Capture the cell that displays the provided text and extract its (x, y) central coordinate. 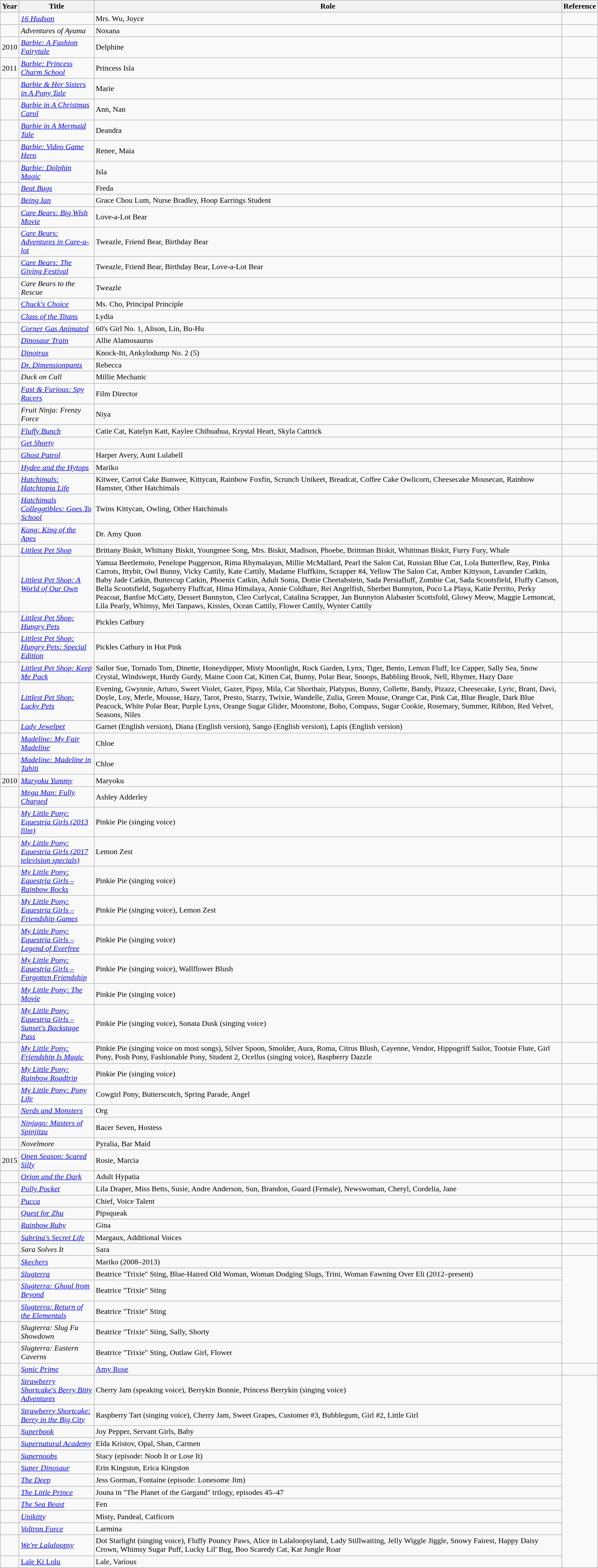
Supernatural Academy (57, 1443)
Gina (328, 1225)
2011 (10, 68)
The Deep (57, 1480)
Jouna in "The Planet of the Gargand" trilogy, episodes 45–47 (328, 1492)
Madeline: Madeline in Tahiti (57, 764)
Margaux, Additional Voices (328, 1238)
Freda (328, 188)
Ann, Nan (328, 109)
Lale, Various (328, 1562)
Dr. Amy Quon (328, 534)
My Little Pony: Equestria Girls – Sunset's Backstage Pass (57, 1024)
Marie (328, 89)
Unikitty (57, 1517)
My Little Pony: Equestria Girls – Rainbow Rocks (57, 881)
Pinkie Pie (singing voice), Wallflower Blush (328, 969)
Amy Rose (328, 1369)
Pinkie Pie (singing voice), Sonata Dusk (singing voice) (328, 1024)
Ashley Adderley (328, 797)
Barbie: Dolphin Magic (57, 172)
Cowgirl Pony, Butterscotch, Spring Parade, Angel (328, 1095)
Catie Cat, Katelyn Katt, Kaylee Chihuahua, Krystal Heart, Skyla Cattrick (328, 431)
Isla (328, 172)
Pucca (57, 1201)
Ninjago: Masters of Spinjitzu (57, 1127)
My Little Pony: The Movie (57, 994)
My Little Pony: Equestria Girls – Legend of Everfree (57, 940)
Dinosaur Train (57, 341)
Mrs. Wu, Joyce (328, 19)
Ms. Cho, Principal Principle (328, 304)
My Little Pony: Equestria Girls – Forgotten Friendship (57, 969)
Delphine (328, 47)
Lady Jewelpet (57, 727)
Littlest Pet Shop (57, 550)
Care Bears to the Rescue (57, 288)
The Little Prince (57, 1492)
Rainbow Ruby (57, 1225)
Fast & Furious: Spy Racers (57, 393)
Rosie, Marcia (328, 1160)
Allie Alamosaurus (328, 341)
Elda Kristov, Opal, Shan, Carmen (328, 1443)
Rebecca (328, 365)
Jess Gorman, Fontaine (episode: Lonesome Jim) (328, 1480)
Madeline: My Fair Madeline (57, 743)
Hatchimals Colleggtibles: Goes To School (57, 509)
Raspberry Tart (singing voice), Cherry Jam, Sweet Grapes, Customer #3, Bubblegum, Girl #2, Little Girl (328, 1415)
Barbie & Her Sisters in A Pony Tale (57, 89)
Fluffy Bunch (57, 431)
Slugterra: Ghoul from Beyond (57, 1291)
Care Bears: Adventures in Care-a-lot (57, 242)
Lila Draper, Miss Betts, Susie, Andre Anderson, Sun, Brandon, Guard (Female), Newswoman, Cheryl, Cordelia, Jane (328, 1189)
Littlest Pet Shop: Hungry Pets: Special Edition (57, 647)
Barbie: Video Game Hero (57, 151)
Lemon Zest (328, 851)
Voltron Force (57, 1529)
Super Dinosaur (57, 1468)
My Little Pony: Equestria Girls (2017 television specials) (57, 851)
Beat Bugs (57, 188)
Brittany Biskit, Whittany Biskit, Youngmee Song, Mrs. Biskit, Madison, Phoebe, Brittman Biskit, Whittman Biskit, Furry Fury, Whale (328, 550)
Nerds and Monsters (57, 1111)
Role (328, 6)
Pyralia, Bar Maid (328, 1144)
Stacy (episode: Noob It or Lose It) (328, 1456)
Mariko (2008–2013) (328, 1262)
Pipsqueak (328, 1213)
Larmina (328, 1529)
Misty, Pandeal, Catficorn (328, 1517)
Hatchimals: Hatchtopia Life (57, 484)
Adventures of Ayuma (57, 31)
Sonic Prime (57, 1369)
Get Shorty (57, 443)
Strawberry Shortcake: Berry in the Big City (57, 1415)
Harper Avery, Aunt Lulabell (328, 455)
Princess Isla (328, 68)
Care Bears: The Giving Festival (57, 267)
Maryoku (328, 780)
Being Ian (57, 200)
Littlest Pet Shop: Keep Me Pack (57, 672)
Class of the Titans (57, 316)
Superbook (57, 1431)
Deandra (328, 130)
Erin Kingston, Erica Kingston (328, 1468)
2015 (10, 1160)
Tweazle, Friend Bear, Birthday Bear (328, 242)
Chief, Voice Talent (328, 1201)
Pinkie Pie (singing voice), Lemon Zest (328, 910)
My Little Pony: Pony Life (57, 1095)
Quest for Zhu (57, 1213)
Millie Mechanic (328, 377)
Orion and the Dark (57, 1177)
Title (57, 6)
Knock-Itt, Ankylodump No. 2 (5) (328, 353)
Beatrice "Trixie" Sting, Blue-Haired Old Woman, Woman Dodging Slugs, Trini, Woman Fawning Over Eli (2012–present) (328, 1274)
Org (328, 1111)
Noxana (328, 31)
Love-a-Lot Bear (328, 216)
Maryoku Yummy (57, 780)
16 Hudson (57, 19)
Skechers (57, 1262)
My Little Pony: Friendship Is Magic (57, 1053)
Joy Pepper, Servant Girls, Baby (328, 1431)
Polly Pocket (57, 1189)
The Sea Beast (57, 1504)
Care Bears: Big Wish Movie (57, 216)
Chuck's Choice (57, 304)
Lydia (328, 316)
Barbie: Princess Charm School (57, 68)
Slugterra: Eastern Caverns (57, 1352)
Niya (328, 414)
Fen (328, 1504)
Pickles Catbury (328, 622)
Renee, Maia (328, 151)
Beatrice "Trixie" Sting, Outlaw Girl, Flower (328, 1352)
Littlest Pet Shop: Hungry Pets (57, 622)
Hydee and the Hytops (57, 467)
Tweazle, Friend Bear, Birthday Bear, Love-a-Lot Bear (328, 267)
Barbie: A Fashion Fairytale (57, 47)
Grace Chou Lum, Nurse Bradley, Hoop Earrings Student (328, 200)
My Little Pony: Rainbow Roadtrip (57, 1073)
Film Director (328, 393)
Garnet (English version), Diana (English version), Sango (English version), Lapis (English version) (328, 727)
60's Girl No. 1, Alison, Lin, Bu-Hu (328, 329)
Sara Solves It (57, 1250)
Year (10, 6)
Beatrice "Trixie" Sting, Sally, Shorty (328, 1332)
Reference (579, 6)
Slugterra: Return of the Elementals (57, 1311)
Barbie in A Christmas Carol (57, 109)
Barbie in A Mermaid Tale (57, 130)
Twins Kittycan, Owling, Other Hatchimals (328, 509)
Strawberry Shortcake's Berry Bitty Adventures (57, 1390)
Slugterra (57, 1274)
Corner Gas Animated (57, 329)
Slugterra: Slug Fu Showdown (57, 1332)
Racer Seven, Hostess (328, 1127)
Mega Man: Fully Charged (57, 797)
Littlest Pet Shop: Lucky Pets (57, 702)
Cherry Jam (speaking voice), Berrykin Bonnie, Princess Berrykin (singing voice) (328, 1390)
Fruit Ninja: Frenzy Force (57, 414)
Adult Hypatia (328, 1177)
Novelmore (57, 1144)
Duck on Call (57, 377)
Tweazle (328, 288)
Mariko (328, 467)
We're Lalaloopsy (57, 1545)
Pickles Catbury in Hot Pink (328, 647)
Kong: King of the Apes (57, 534)
My Little Pony: Equestria Girls – Friendship Games (57, 910)
My Little Pony: Equestria Girls (2013 film) (57, 822)
Lale Ki Lolu (57, 1562)
Ghost Patrol (57, 455)
Littlest Pet Shop: A World of Our Own (57, 584)
Dinotrux (57, 353)
Supernoobs (57, 1456)
Dr. Dimensionpants (57, 365)
Open Season: Scared Silly (57, 1160)
Sara (328, 1250)
Sabrina's Secret Life (57, 1238)
